Provide the (x, y) coordinate of the cell's center where the given text is located.  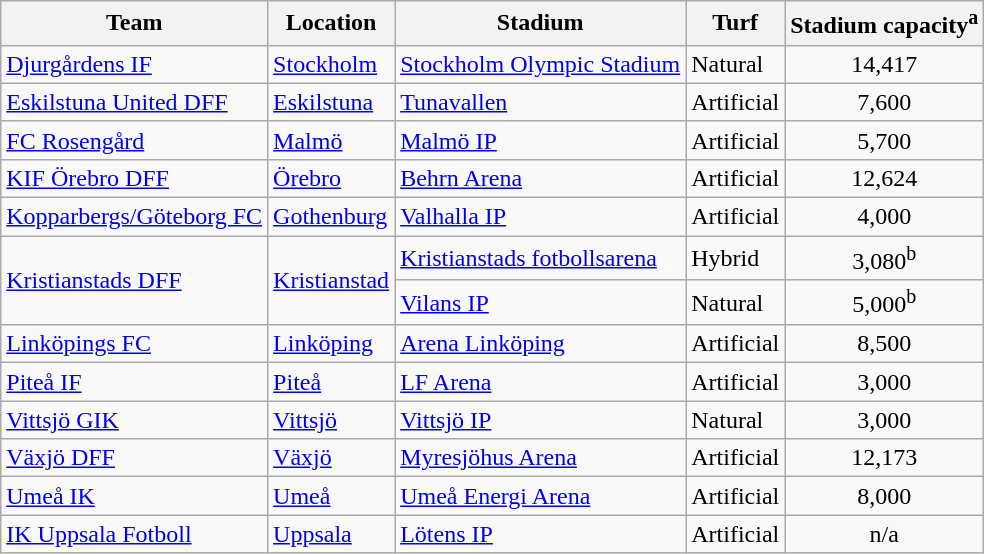
Stadium capacitya (884, 24)
Location (332, 24)
Kristianstads fotbollsarena (540, 258)
4,000 (884, 217)
Gothenburg (332, 217)
Djurgårdens IF (134, 64)
Stockholm Olympic Stadium (540, 64)
Team (134, 24)
Valhalla IP (540, 217)
Behrn Arena (540, 178)
Växjö DFF (134, 458)
LF Arena (540, 382)
Vittsjö GIK (134, 420)
FC Rosengård (134, 140)
n/a (884, 534)
3,080b (884, 258)
Piteå (332, 382)
Umeå (332, 496)
14,417 (884, 64)
Lötens IP (540, 534)
Malmö IP (540, 140)
IK Uppsala Fotboll (134, 534)
Vittsjö IP (540, 420)
Umeå IK (134, 496)
8,500 (884, 344)
5,700 (884, 140)
Umeå Energi Arena (540, 496)
Uppsala (332, 534)
Eskilstuna (332, 102)
Linköpings FC (134, 344)
12,173 (884, 458)
Eskilstuna United DFF (134, 102)
7,600 (884, 102)
8,000 (884, 496)
Stockholm (332, 64)
Kristianstads DFF (134, 280)
Hybrid (736, 258)
Stadium (540, 24)
Växjö (332, 458)
Piteå IF (134, 382)
Arena Linköping (540, 344)
Vilans IP (540, 302)
Vittsjö (332, 420)
Kopparbergs/Göteborg FC (134, 217)
Örebro (332, 178)
Tunavallen (540, 102)
Linköping (332, 344)
Malmö (332, 140)
Myresjöhus Arena (540, 458)
5,000b (884, 302)
Turf (736, 24)
12,624 (884, 178)
KIF Örebro DFF (134, 178)
Kristianstad (332, 280)
